For the text-containing cell, return its midpoint in [X, Y] coordinate format. 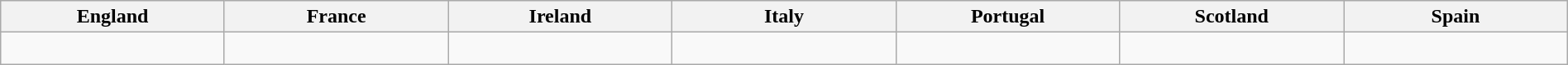
England [112, 17]
Scotland [1232, 17]
Portugal [1007, 17]
Spain [1456, 17]
Ireland [561, 17]
France [336, 17]
Italy [784, 17]
